Detect which cell encompasses the target text, then output its (x, y) center coordinate. 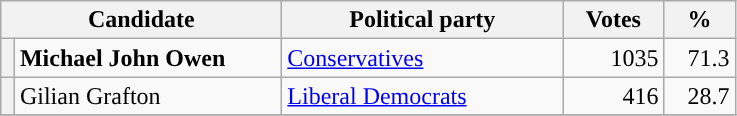
416 (614, 96)
% (700, 20)
Gilian Grafton (148, 96)
Michael John Owen (148, 58)
Political party (422, 20)
1035 (614, 58)
Votes (614, 20)
Conservatives (422, 58)
Liberal Democrats (422, 96)
Candidate (142, 20)
71.3 (700, 58)
28.7 (700, 96)
